Provide the [x, y] coordinate of the cell's center where the given text is located.  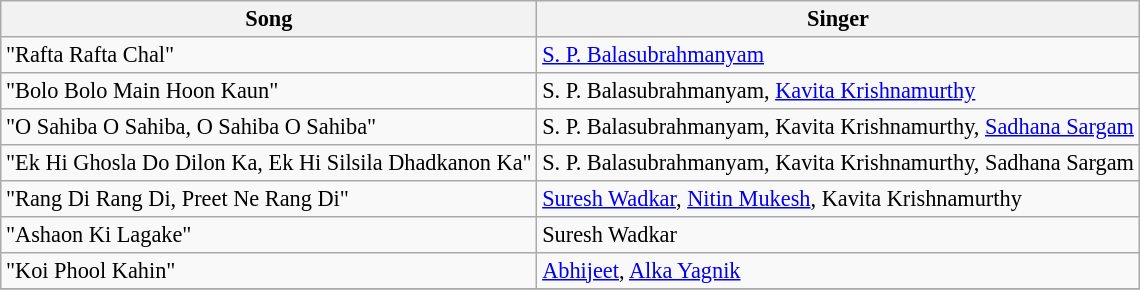
"Ek Hi Ghosla Do Dilon Ka, Ek Hi Silsila Dhadkanon Ka" [269, 162]
Song [269, 19]
"Ashaon Ki Lagake" [269, 234]
"Koi Phool Kahin" [269, 270]
Singer [838, 19]
S. P. Balasubrahmanyam [838, 55]
S. P. Balasubrahmanyam, Kavita Krishnamurthy [838, 90]
"Bolo Bolo Main Hoon Kaun" [269, 90]
"Rafta Rafta Chal" [269, 55]
Abhijeet, Alka Yagnik [838, 270]
"Rang Di Rang Di, Preet Ne Rang Di" [269, 198]
Suresh Wadkar [838, 234]
Suresh Wadkar, Nitin Mukesh, Kavita Krishnamurthy [838, 198]
"O Sahiba O Sahiba, O Sahiba O Sahiba" [269, 126]
